Capture the cell that displays the provided text and extract its [X, Y] central coordinate. 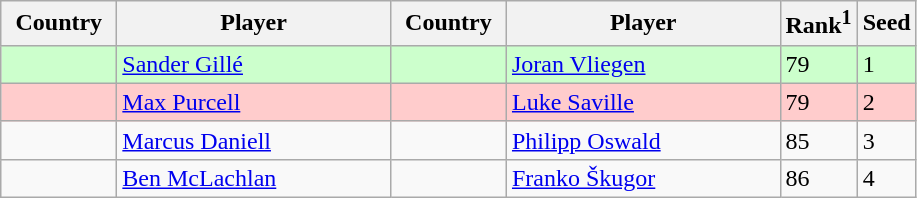
85 [818, 140]
Ben McLachlan [254, 178]
2 [886, 102]
Franko Škugor [643, 178]
4 [886, 178]
Philipp Oswald [643, 140]
1 [886, 64]
Sander Gillé [254, 64]
3 [886, 140]
Joran Vliegen [643, 64]
Marcus Daniell [254, 140]
Max Purcell [254, 102]
86 [818, 178]
Rank1 [818, 24]
Luke Saville [643, 102]
Seed [886, 24]
